Determine the (x, y) coordinate at the center of the cell enclosing the given text.  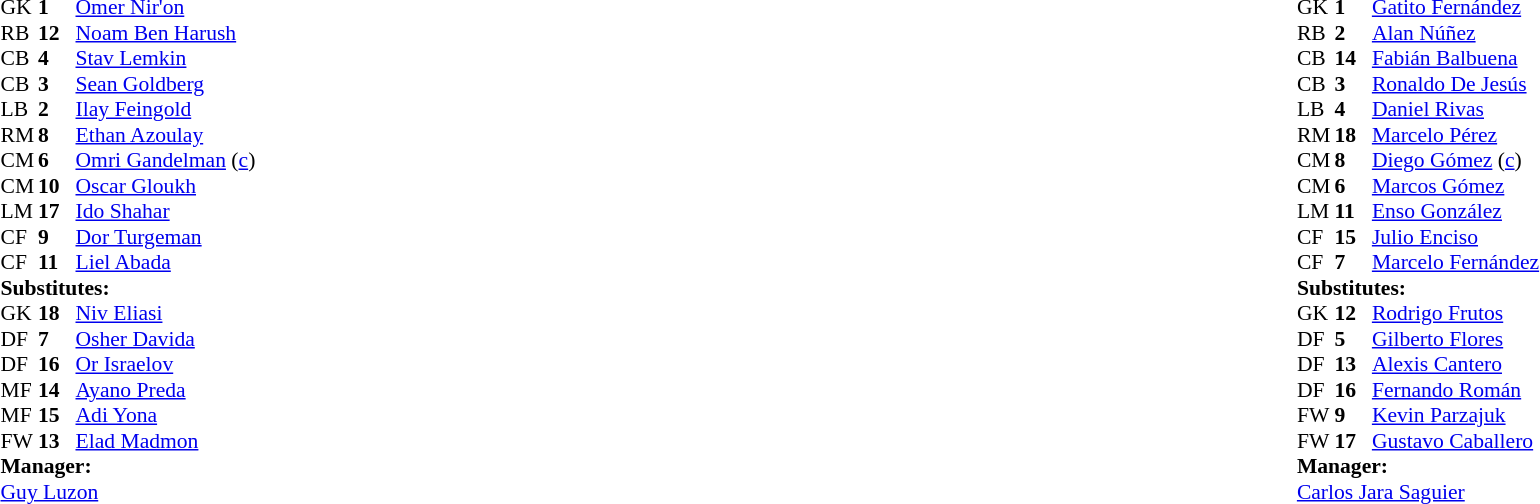
Fabián Balbuena (1456, 59)
Daniel Rivas (1456, 109)
Elad Madmon (166, 441)
Alan Núñez (1456, 33)
Gustavo Caballero (1456, 441)
Diego Gómez (c) (1456, 161)
5 (1353, 339)
Alexis Cantero (1456, 365)
Noam Ben Harush (166, 33)
Julio Enciso (1456, 237)
Enso González (1456, 211)
Marcelo Pérez (1456, 135)
Marcos Gómez (1456, 186)
Oscar Gloukh (166, 186)
Niv Eliasi (166, 313)
Marcelo Fernández (1456, 263)
Omri Gandelman (c) (166, 161)
Ido Shahar (166, 211)
Stav Lemkin (166, 59)
Fernando Román (1456, 390)
Dor Turgeman (166, 237)
Liel Abada (166, 263)
Rodrigo Frutos (1456, 313)
10 (57, 186)
Adi Yona (166, 415)
Kevin Parzajuk (1456, 415)
Ronaldo De Jesús (1456, 84)
Ayano Preda (166, 390)
Ethan Azoulay (166, 135)
Or Israelov (166, 365)
Gilberto Flores (1456, 339)
Sean Goldberg (166, 84)
Ilay Feingold (166, 109)
Osher Davida (166, 339)
